Identify which cell holds the provided text, then report its (X, Y) central coordinate. 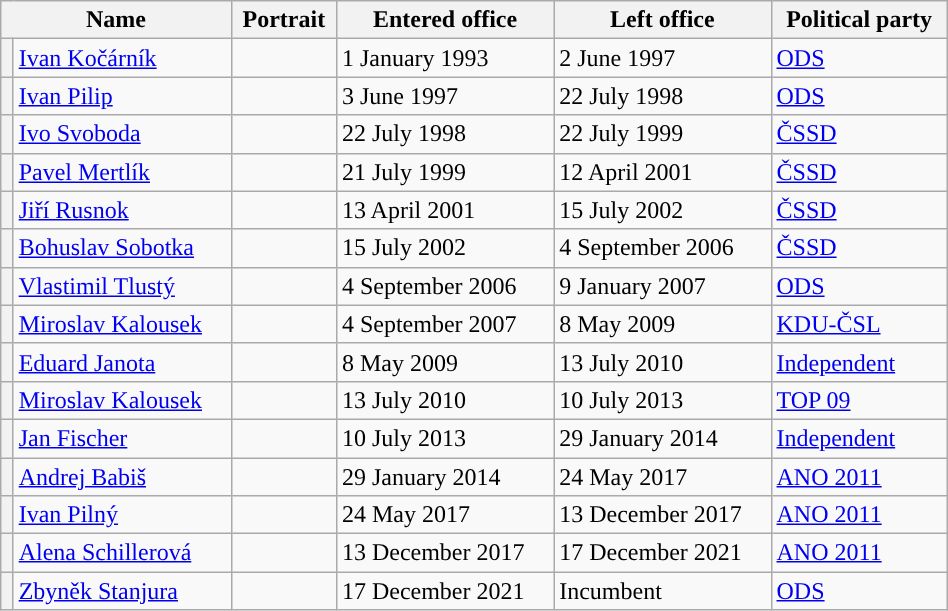
Left office (662, 20)
Political party (859, 20)
Entered office (444, 20)
22 July 1999 (662, 134)
Alena Schillerová (122, 553)
4 September 2007 (444, 324)
Jiří Rusnok (122, 210)
3 June 1997 (444, 96)
9 January 2007 (662, 286)
KDU-ČSL (859, 324)
Incumbent (662, 591)
Zbyněk Stanjura (122, 591)
Eduard Janota (122, 362)
Ivan Pilip (122, 96)
Name (116, 20)
2 June 1997 (662, 58)
Ivan Pilný (122, 515)
1 January 1993 (444, 58)
TOP 09 (859, 400)
21 July 1999 (444, 172)
Jan Fischer (122, 438)
Andrej Babiš (122, 477)
Vlastimil Tlustý (122, 286)
Pavel Mertlík (122, 172)
Bohuslav Sobotka (122, 248)
Ivan Kočárník (122, 58)
Portrait (284, 20)
12 April 2001 (662, 172)
13 April 2001 (444, 210)
Ivo Svoboda (122, 134)
